Provide the (X, Y) coordinate of the cell's center where the given text is located.  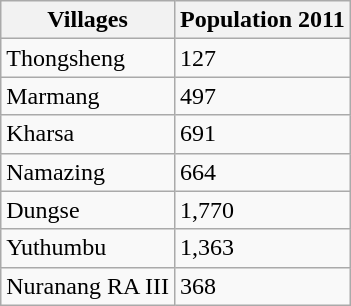
Villages (88, 20)
Yuthumbu (88, 248)
Dungse (88, 210)
Thongsheng (88, 58)
Population 2011 (262, 20)
1,363 (262, 248)
127 (262, 58)
664 (262, 172)
Nuranang RA III (88, 286)
691 (262, 134)
368 (262, 286)
497 (262, 96)
Marmang (88, 96)
1,770 (262, 210)
Kharsa (88, 134)
Namazing (88, 172)
